Extract the (X, Y) coordinate from the center of the cell holding the provided text.  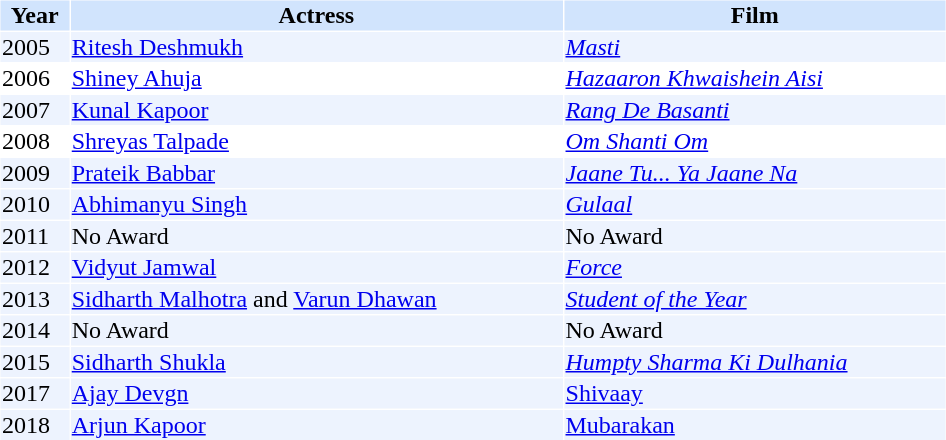
Ritesh Deshmukh (316, 47)
Actress (316, 15)
Rang De Basanti (754, 110)
Shivaay (754, 393)
Sidharth Malhotra and Varun Dhawan (316, 299)
Shiney Ahuja (316, 79)
Humpty Sharma Ki Dulhania (754, 362)
Prateik Babbar (316, 173)
2007 (34, 110)
2013 (34, 299)
Arjun Kapoor (316, 425)
Year (34, 15)
2009 (34, 173)
2011 (34, 236)
2015 (34, 362)
2010 (34, 205)
Hazaaron Khwaishein Aisi (754, 79)
Film (754, 15)
Student of the Year (754, 299)
Shreyas Talpade (316, 141)
Abhimanyu Singh (316, 205)
2012 (34, 267)
2017 (34, 393)
Masti (754, 47)
Om Shanti Om (754, 141)
2005 (34, 47)
2018 (34, 425)
Force (754, 267)
Kunal Kapoor (316, 110)
Vidyut Jamwal (316, 267)
2014 (34, 331)
Sidharth Shukla (316, 362)
2008 (34, 141)
Jaane Tu... Ya Jaane Na (754, 173)
Mubarakan (754, 425)
Ajay Devgn (316, 393)
2006 (34, 79)
Gulaal (754, 205)
